Return the [X, Y] coordinate for the center point of the cell that contains the specified text.  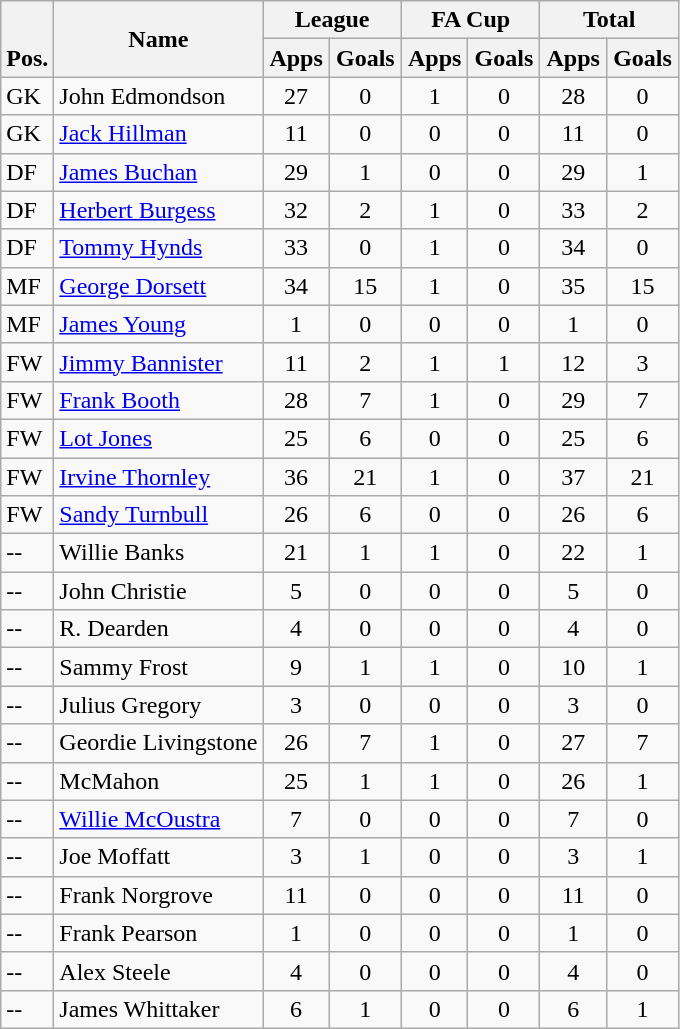
Geordie Livingstone [158, 743]
R. Dearden [158, 629]
12 [574, 362]
Joe Moffatt [158, 857]
22 [574, 553]
Willie McOustra [158, 819]
James Whittaker [158, 1009]
Jack Hillman [158, 134]
Frank Booth [158, 400]
Total [610, 20]
Sammy Frost [158, 667]
Alex Steele [158, 971]
Frank Pearson [158, 933]
Tommy Hynds [158, 248]
10 [574, 667]
Jimmy Bannister [158, 362]
McMahon [158, 781]
League [332, 20]
Julius Gregory [158, 705]
John Christie [158, 591]
Frank Norgrove [158, 895]
Sandy Turnbull [158, 515]
James Buchan [158, 172]
Herbert Burgess [158, 210]
9 [296, 667]
John Edmondson [158, 96]
Name [158, 39]
George Dorsett [158, 286]
James Young [158, 324]
Willie Banks [158, 553]
Pos. [28, 39]
36 [296, 477]
37 [574, 477]
Irvine Thornley [158, 477]
32 [296, 210]
35 [574, 286]
FA Cup [470, 20]
Lot Jones [158, 438]
